Find where the given text appears and provide that cell's center as [X, Y] coordinate. 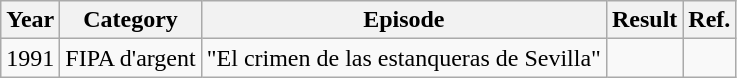
"El crimen de las estanqueras de Sevilla" [404, 58]
1991 [30, 58]
Ref. [710, 20]
Result [644, 20]
Episode [404, 20]
Category [130, 20]
Year [30, 20]
FIPA d'argent [130, 58]
